Determine the (X, Y) coordinate at the center of the cell enclosing the given text.  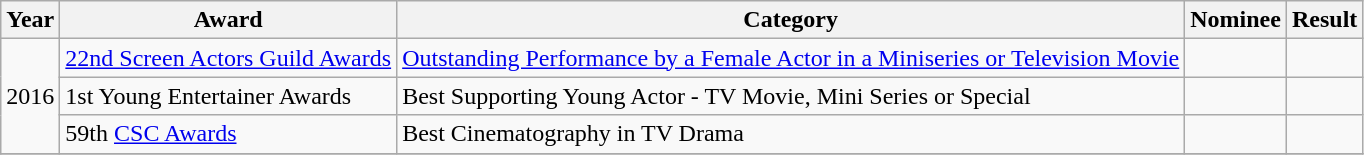
Best Supporting Young Actor - TV Movie, Mini Series or Special (791, 96)
Best Cinematography in TV Drama (791, 134)
1st Young Entertainer Awards (228, 96)
59th CSC Awards (228, 134)
Outstanding Performance by a Female Actor in a Miniseries or Television Movie (791, 58)
Year (30, 20)
22nd Screen Actors Guild Awards (228, 58)
2016 (30, 96)
Nominee (1236, 20)
Result (1324, 20)
Award (228, 20)
Category (791, 20)
